Determine the [x, y] coordinate at the center of the cell enclosing the given text.  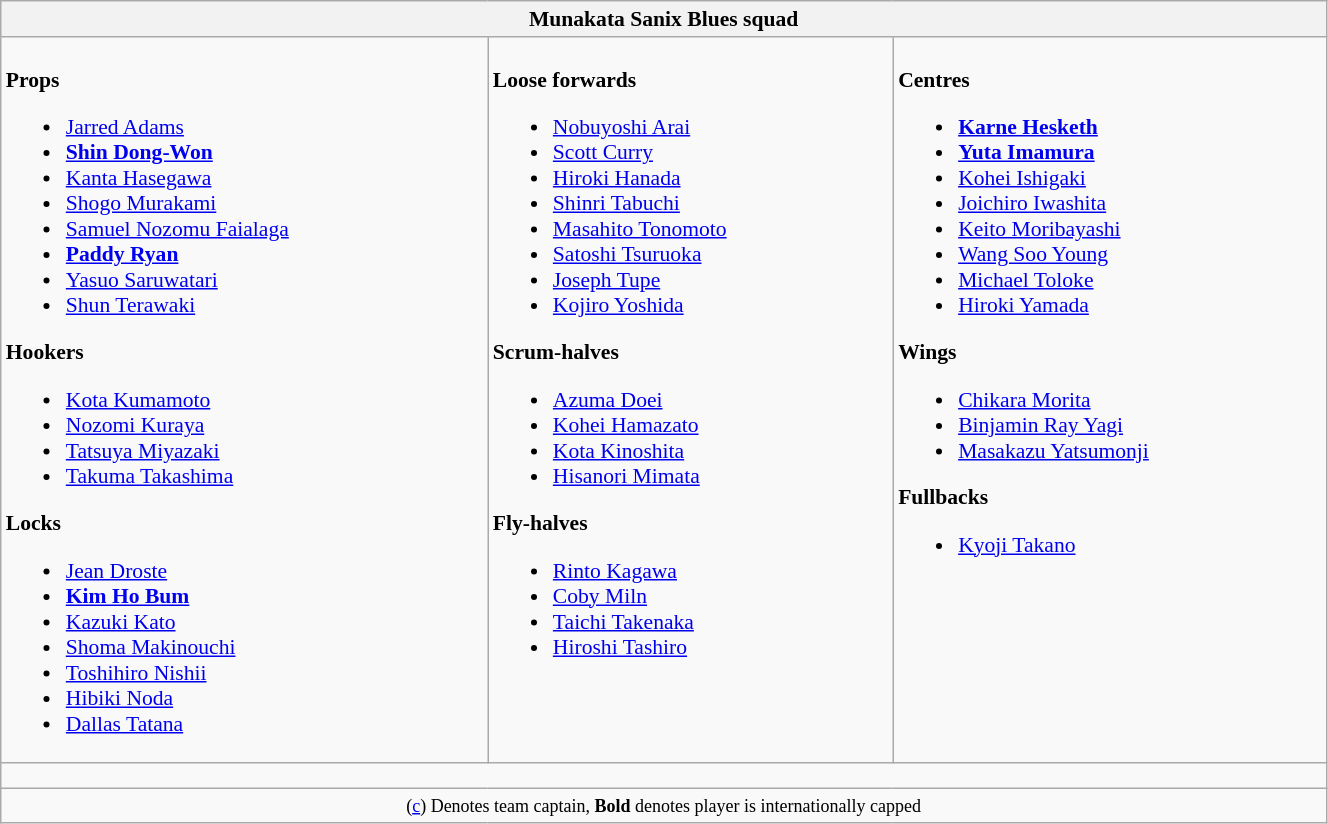
Munakata Sanix Blues squad [664, 19]
(c) Denotes team captain, Bold denotes player is internationally capped [664, 806]
